Determine the [x, y] coordinate at the center of the cell enclosing the given text.  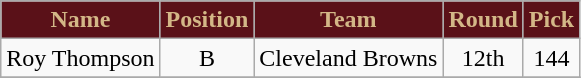
Pick [551, 20]
Name [80, 20]
Round [483, 20]
Roy Thompson [80, 58]
Position [207, 20]
12th [483, 58]
Team [348, 20]
144 [551, 58]
B [207, 58]
Cleveland Browns [348, 58]
